Extract the (X, Y) coordinate from the center of the cell holding the provided text.  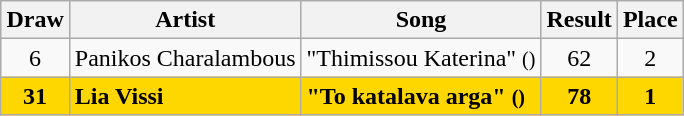
Song (421, 20)
Place (650, 20)
"Thimissou Katerina" () (421, 58)
Panikos Charalambous (185, 58)
78 (579, 96)
62 (579, 58)
Draw (35, 20)
6 (35, 58)
Lia Vissi (185, 96)
Artist (185, 20)
Result (579, 20)
"To katalava arga" () (421, 96)
2 (650, 58)
1 (650, 96)
31 (35, 96)
